Detect which cell encompasses the target text, then output its [x, y] center coordinate. 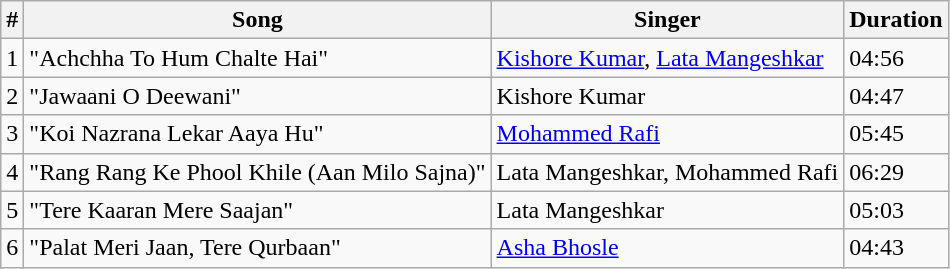
04:47 [896, 96]
Lata Mangeshkar, Mohammed Rafi [668, 172]
2 [12, 96]
05:45 [896, 134]
4 [12, 172]
Asha Bhosle [668, 248]
Lata Mangeshkar [668, 210]
"Achchha To Hum Chalte Hai" [258, 58]
Singer [668, 20]
Kishore Kumar [668, 96]
05:03 [896, 210]
3 [12, 134]
Song [258, 20]
5 [12, 210]
"Jawaani O Deewani" [258, 96]
04:56 [896, 58]
"Tere Kaaran Mere Saajan" [258, 210]
Mohammed Rafi [668, 134]
"Rang Rang Ke Phool Khile (Aan Milo Sajna)" [258, 172]
04:43 [896, 248]
Duration [896, 20]
"Palat Meri Jaan, Tere Qurbaan" [258, 248]
Kishore Kumar, Lata Mangeshkar [668, 58]
1 [12, 58]
"Koi Nazrana Lekar Aaya Hu" [258, 134]
6 [12, 248]
06:29 [896, 172]
# [12, 20]
